Capture the cell that displays the provided text and extract its (X, Y) central coordinate. 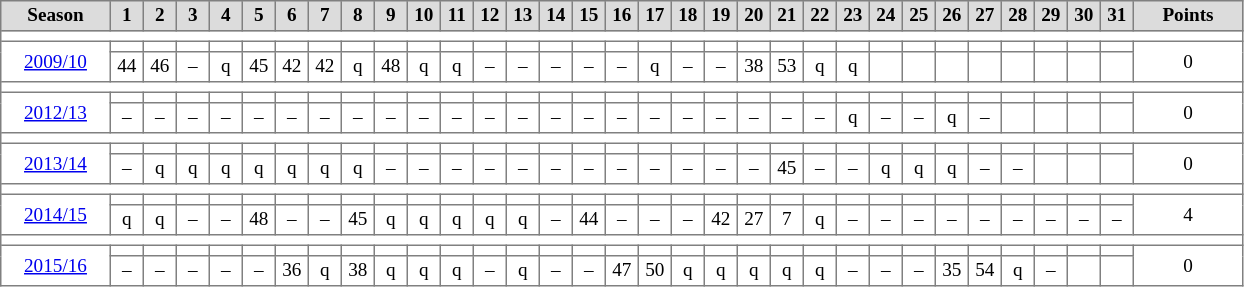
18 (688, 16)
50 (654, 271)
25 (918, 16)
19 (720, 16)
16 (622, 16)
28 (1018, 16)
21 (786, 16)
35 (952, 271)
11 (456, 16)
46 (160, 67)
9 (390, 16)
Points (1188, 16)
26 (952, 16)
30 (1084, 16)
47 (622, 271)
2 (160, 16)
2013/14 (56, 163)
29 (1050, 16)
8 (358, 16)
6 (292, 16)
24 (886, 16)
1 (126, 16)
53 (786, 67)
54 (984, 271)
3 (192, 16)
2012/13 (56, 112)
20 (754, 16)
31 (1116, 16)
12 (490, 16)
22 (820, 16)
14 (556, 16)
5 (258, 16)
2014/15 (56, 214)
23 (852, 16)
17 (654, 16)
15 (588, 16)
36 (292, 271)
13 (522, 16)
2009/10 (56, 61)
10 (424, 16)
Season (56, 16)
2015/16 (56, 265)
